Search for the cell housing the specified text and yield its [X, Y] center coordinate. 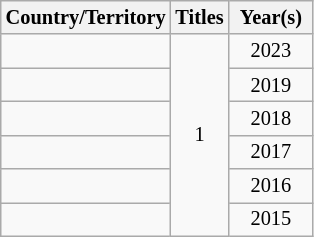
2016 [270, 186]
2018 [270, 118]
2017 [270, 152]
Country/Territory [86, 17]
2015 [270, 219]
1 [199, 135]
2019 [270, 85]
Titles [199, 17]
Year(s) [270, 17]
2023 [270, 51]
